Determine the (X, Y) coordinate at the center of the cell enclosing the given text.  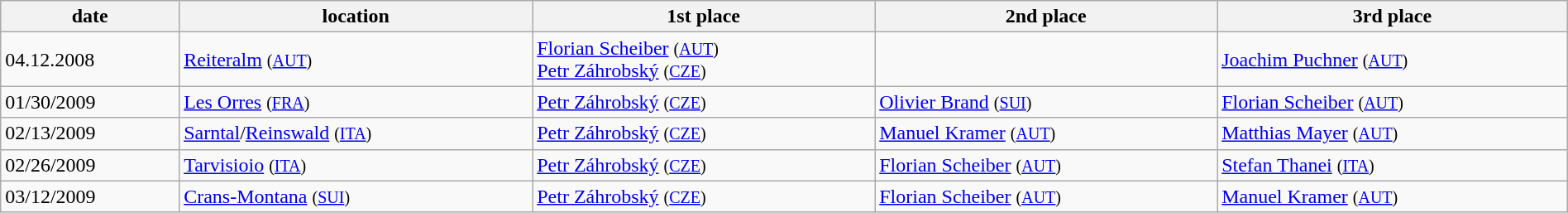
Sarntal/Reinswald (ITA) (356, 133)
02/13/2009 (90, 133)
04.12.2008 (90, 60)
01/30/2009 (90, 102)
03/12/2009 (90, 196)
location (356, 17)
Reiteralm (AUT) (356, 60)
1st place (704, 17)
02/26/2009 (90, 165)
Florian Scheiber (AUT) Petr Záhrobský (CZE) (704, 60)
date (90, 17)
Joachim Puchner (AUT) (1393, 60)
Tarvisioio (ITA) (356, 165)
Les Orres (FRA) (356, 102)
Stefan Thanei (ITA) (1393, 165)
Matthias Mayer (AUT) (1393, 133)
Olivier Brand (SUI) (1046, 102)
3rd place (1393, 17)
Crans-Montana (SUI) (356, 196)
2nd place (1046, 17)
